Locate the cell with the specified text and output its (X, Y) center coordinate. 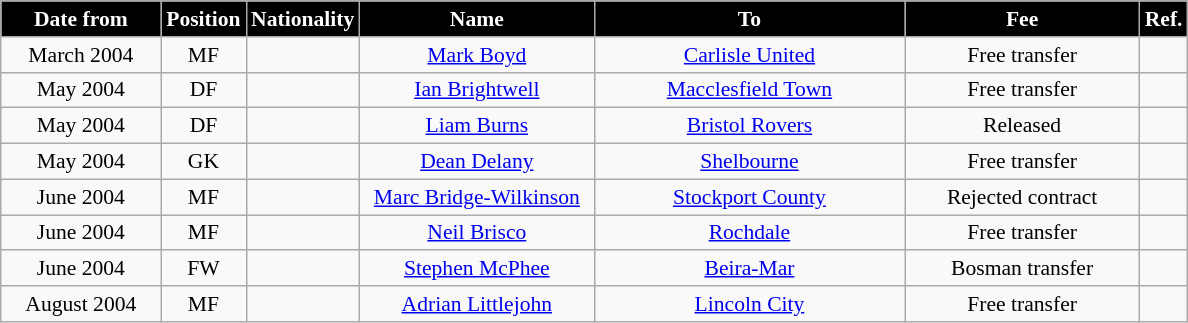
Position (204, 19)
March 2004 (81, 55)
Lincoln City (749, 304)
Name (476, 19)
Nationality (302, 19)
To (749, 19)
GK (204, 162)
Liam Burns (476, 126)
Rejected contract (1022, 197)
Ref. (1164, 19)
Bosman transfer (1022, 269)
Beira-Mar (749, 269)
Shelbourne (749, 162)
August 2004 (81, 304)
FW (204, 269)
Date from (81, 19)
Marc Bridge-Wilkinson (476, 197)
Macclesfield Town (749, 90)
Stephen McPhee (476, 269)
Neil Brisco (476, 233)
Rochdale (749, 233)
Fee (1022, 19)
Adrian Littlejohn (476, 304)
Bristol Rovers (749, 126)
Ian Brightwell (476, 90)
Released (1022, 126)
Stockport County (749, 197)
Carlisle United (749, 55)
Mark Boyd (476, 55)
Dean Delany (476, 162)
